Scan for the cell matching the given text and deliver its (x, y) coordinate at center. 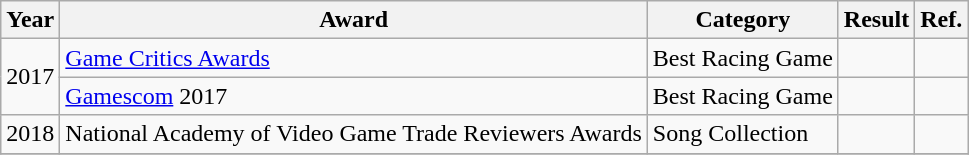
Ref. (942, 20)
Game Critics Awards (354, 58)
2018 (30, 134)
Award (354, 20)
Year (30, 20)
Result (876, 20)
2017 (30, 77)
Gamescom 2017 (354, 96)
Song Collection (742, 134)
National Academy of Video Game Trade Reviewers Awards (354, 134)
Category (742, 20)
